Return [X, Y] of the center of cell containing provided text 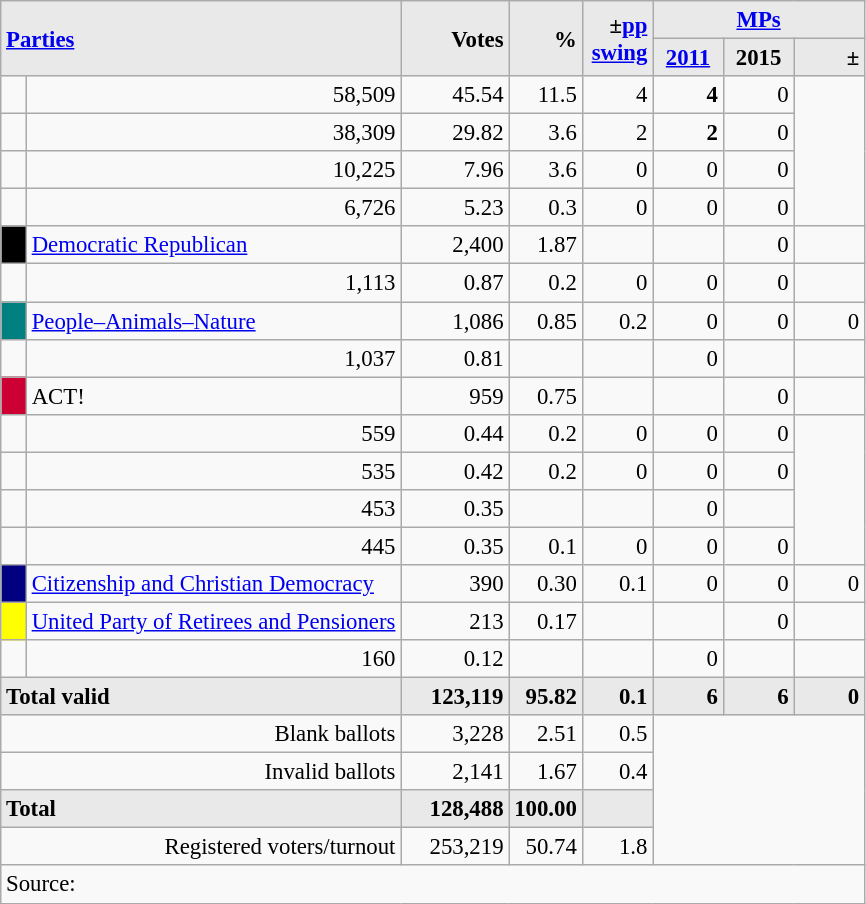
Registered voters/turnout [201, 847]
38,309 [213, 133]
11.5 [546, 95]
Citizenship and Christian Democracy [213, 584]
Democratic Republican [213, 245]
% [546, 38]
213 [455, 621]
559 [213, 433]
445 [213, 546]
2,400 [455, 245]
Total [201, 809]
100.00 [546, 809]
0.81 [455, 358]
ACT! [213, 396]
959 [455, 396]
Parties [201, 38]
50.74 [546, 847]
3,228 [455, 734]
1.67 [546, 772]
0.75 [546, 396]
390 [455, 584]
Votes [455, 38]
123,119 [455, 697]
0.5 [618, 734]
0.12 [455, 659]
0.3 [546, 208]
2015 [758, 58]
0.85 [546, 321]
MPs [759, 20]
58,509 [213, 95]
1,037 [213, 358]
0.17 [546, 621]
±pp swing [618, 38]
7.96 [455, 170]
29.82 [455, 133]
1,086 [455, 321]
0.4 [618, 772]
United Party of Retirees and Pensioners [213, 621]
535 [213, 471]
95.82 [546, 697]
1.8 [618, 847]
Blank ballots [201, 734]
0.42 [455, 471]
45.54 [455, 95]
10,225 [213, 170]
2,141 [455, 772]
0.44 [455, 433]
0.30 [546, 584]
5.23 [455, 208]
Source: [433, 885]
128,488 [455, 809]
453 [213, 509]
0.87 [455, 283]
253,219 [455, 847]
1.87 [546, 245]
2011 [688, 58]
1,113 [213, 283]
2.51 [546, 734]
People–Animals–Nature [213, 321]
Invalid ballots [201, 772]
6,726 [213, 208]
Total valid [201, 697]
± [830, 58]
160 [213, 659]
